Return [X, Y] of the center of cell containing provided text 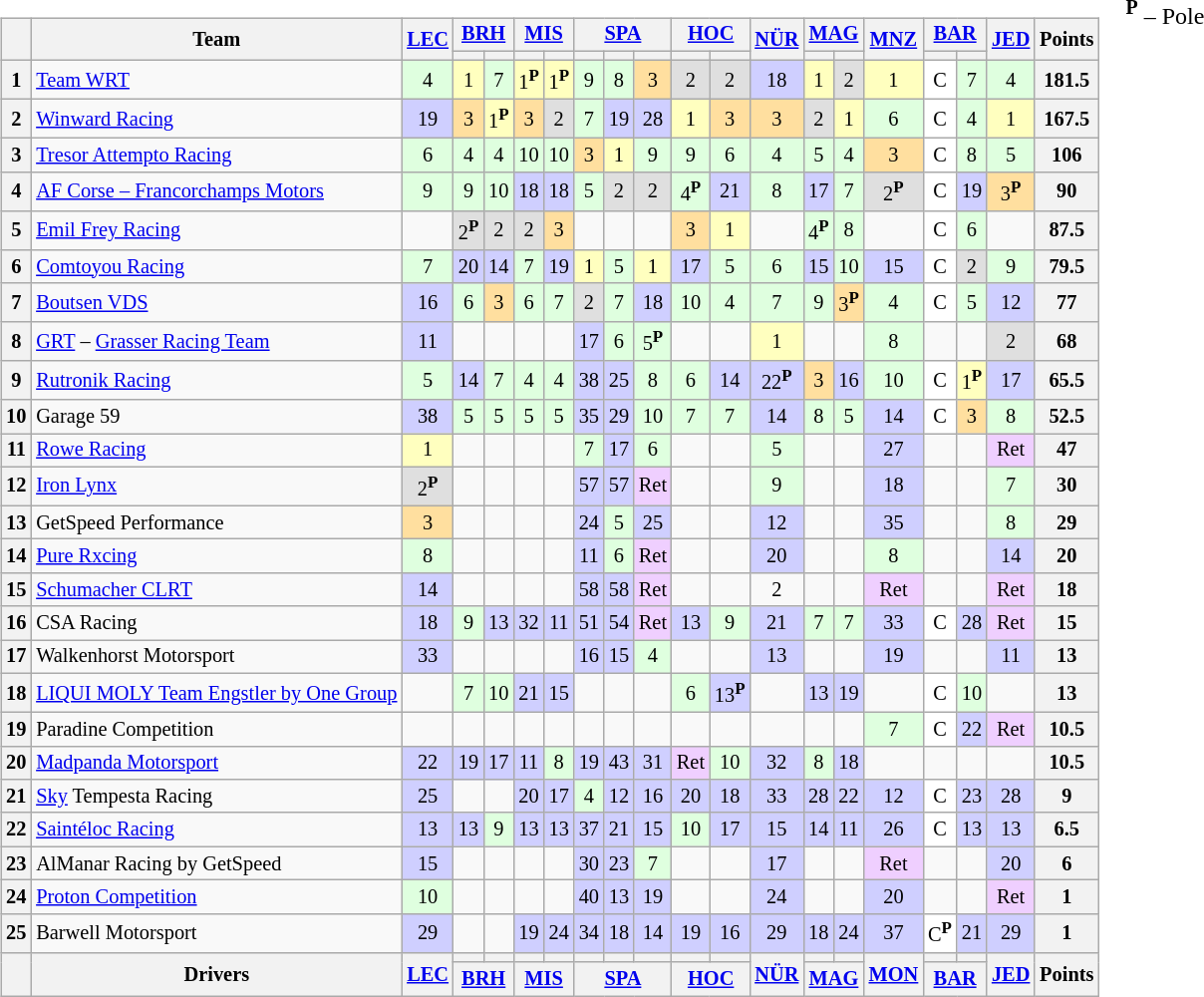
CSA Racing [216, 623]
CP [940, 933]
MNZ [894, 40]
Team WRT [216, 80]
Proton Competition [216, 897]
54 [619, 623]
Paradine Competition [216, 729]
43 [619, 763]
Tresor Attempto Racing [216, 156]
26 [894, 830]
68 [1066, 341]
Barwell Motorsport [216, 933]
87.5 [1066, 229]
51 [589, 623]
Team [216, 40]
AF Corse – Francorchamps Motors [216, 191]
Sky Tempesta Racing [216, 797]
Rutronik Racing [216, 381]
GRT – Grasser Racing Team [216, 341]
Boutsen VDS [216, 303]
181.5 [1066, 80]
Iron Lynx [216, 487]
Winward Racing [216, 120]
47 [1066, 451]
GetSpeed Performance [216, 522]
Comtoyou Racing [216, 266]
167.5 [1066, 120]
34 [589, 933]
Pure Rxcing [216, 556]
5P [653, 341]
90 [1066, 191]
Saintéloc Racing [216, 830]
31 [653, 763]
Rowe Racing [216, 451]
77 [1066, 303]
79.5 [1066, 266]
Walkenhorst Motorsport [216, 657]
Schumacher CLRT [216, 590]
LIQUI MOLY Team Engstler by One Group [216, 692]
6.5 [1066, 830]
27 [894, 451]
106 [1066, 156]
AlManar Racing by GetSpeed [216, 863]
52.5 [1066, 417]
Garage 59 [216, 417]
MON [894, 973]
Drivers [216, 973]
Madpanda Motorsport [216, 763]
13P [730, 692]
Emil Frey Racing [216, 229]
22P [776, 381]
65.5 [1066, 381]
40 [589, 897]
